For the text-containing cell, return its midpoint in [X, Y] coordinate format. 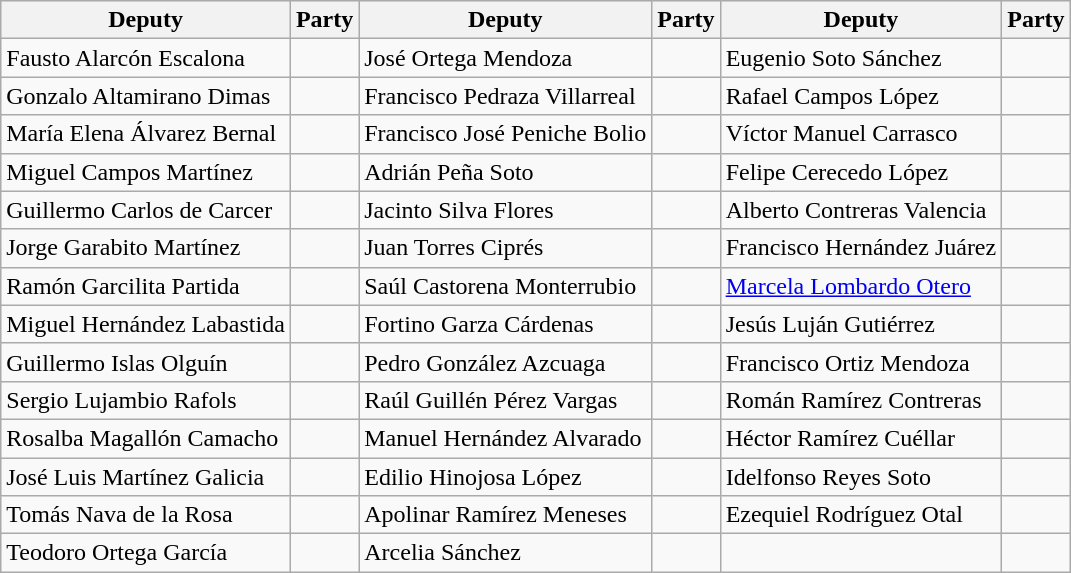
Fausto Alarcón Escalona [146, 58]
Manuel Hernández Alvarado [506, 438]
Guillermo Islas Olguín [146, 362]
Francisco José Peniche Bolio [506, 134]
Arcelia Sánchez [506, 553]
Jorge Garabito Martínez [146, 248]
José Luis Martínez Galicia [146, 477]
Pedro González Azcuaga [506, 362]
Teodoro Ortega García [146, 553]
Edilio Hinojosa López [506, 477]
Juan Torres Ciprés [506, 248]
Alberto Contreras Valencia [861, 210]
Sergio Lujambio Rafols [146, 400]
Jacinto Silva Flores [506, 210]
Apolinar Ramírez Meneses [506, 515]
María Elena Álvarez Bernal [146, 134]
Víctor Manuel Carrasco [861, 134]
Ramón Garcilita Partida [146, 286]
Fortino Garza Cárdenas [506, 324]
Jesús Luján Gutiérrez [861, 324]
Adrián Peña Soto [506, 172]
Felipe Cerecedo López [861, 172]
Miguel Campos Martínez [146, 172]
Héctor Ramírez Cuéllar [861, 438]
Guillermo Carlos de Carcer [146, 210]
Román Ramírez Contreras [861, 400]
Gonzalo Altamirano Dimas [146, 96]
Saúl Castorena Monterrubio [506, 286]
Raúl Guillén Pérez Vargas [506, 400]
Rafael Campos López [861, 96]
José Ortega Mendoza [506, 58]
Francisco Hernández Juárez [861, 248]
Rosalba Magallón Camacho [146, 438]
Marcela Lombardo Otero [861, 286]
Idelfonso Reyes Soto [861, 477]
Miguel Hernández Labastida [146, 324]
Francisco Ortiz Mendoza [861, 362]
Eugenio Soto Sánchez [861, 58]
Ezequiel Rodríguez Otal [861, 515]
Tomás Nava de la Rosa [146, 515]
Francisco Pedraza Villarreal [506, 96]
